Locate the cell with the specified text and output its (x, y) center coordinate. 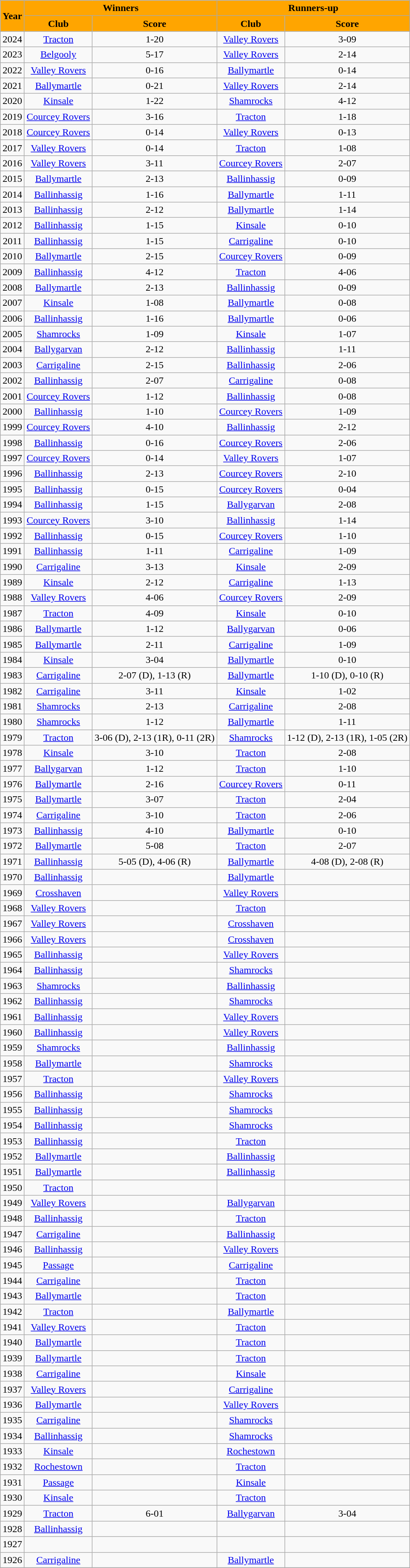
1948 (12, 1219)
5-05 (D), 4-06 (R) (154, 861)
1953 (12, 1141)
1952 (12, 1156)
5-08 (154, 846)
1-12 (D), 2-13 (1R), 1-05 (2R) (347, 738)
1930 (12, 1498)
1988 (12, 598)
1977 (12, 769)
1943 (12, 1296)
1964 (12, 970)
1-20 (154, 39)
2003 (12, 365)
0-04 (347, 489)
1939 (12, 1358)
5-17 (154, 55)
6-01 (154, 1513)
2009 (12, 272)
1945 (12, 1265)
2023 (12, 55)
1956 (12, 1094)
1973 (12, 830)
1934 (12, 1435)
1950 (12, 1188)
1931 (12, 1482)
1940 (12, 1343)
3-07 (154, 799)
2012 (12, 225)
2-07 (D), 1-13 (R) (154, 675)
1971 (12, 861)
1970 (12, 877)
2-10 (347, 474)
2-11 (154, 644)
1951 (12, 1172)
2021 (12, 86)
1944 (12, 1281)
Year (12, 16)
1929 (12, 1513)
2010 (12, 256)
1982 (12, 691)
1962 (12, 1001)
1-22 (154, 101)
2-04 (347, 799)
2014 (12, 194)
1-18 (347, 117)
1927 (12, 1544)
1958 (12, 1063)
0-21 (154, 86)
1979 (12, 738)
2008 (12, 287)
1984 (12, 660)
1957 (12, 1079)
1949 (12, 1203)
2015 (12, 179)
1937 (12, 1389)
4-08 (D), 2-08 (R) (347, 861)
1935 (12, 1420)
3-16 (154, 117)
1990 (12, 567)
1967 (12, 923)
2020 (12, 101)
2000 (12, 411)
1932 (12, 1467)
2017 (12, 148)
3-06 (D), 2-13 (1R), 0-11 (2R) (154, 738)
1938 (12, 1374)
Runners-up (313, 8)
1966 (12, 939)
1981 (12, 707)
1974 (12, 815)
1991 (12, 551)
1983 (12, 675)
2-16 (154, 784)
2018 (12, 132)
2002 (12, 380)
1961 (12, 1017)
1969 (12, 892)
1986 (12, 629)
1-02 (347, 691)
1975 (12, 799)
1978 (12, 753)
Belgooly (58, 55)
1995 (12, 489)
1997 (12, 458)
1985 (12, 644)
1968 (12, 908)
1942 (12, 1312)
1-10 (D), 0-10 (R) (347, 675)
1987 (12, 613)
0-11 (347, 784)
Winners (121, 8)
2001 (12, 396)
1960 (12, 1032)
1928 (12, 1529)
1996 (12, 474)
4-09 (154, 613)
2004 (12, 349)
2007 (12, 303)
2006 (12, 318)
2024 (12, 39)
1965 (12, 955)
1989 (12, 582)
1993 (12, 520)
1-13 (347, 582)
1955 (12, 1110)
2013 (12, 210)
1998 (12, 442)
1994 (12, 505)
1959 (12, 1048)
1963 (12, 986)
1936 (12, 1405)
1941 (12, 1327)
2022 (12, 70)
0-13 (347, 132)
3-13 (154, 567)
1972 (12, 846)
1954 (12, 1125)
1980 (12, 722)
2011 (12, 241)
1946 (12, 1250)
1947 (12, 1234)
1992 (12, 536)
1976 (12, 784)
2019 (12, 117)
1933 (12, 1451)
3-09 (347, 39)
1999 (12, 427)
2016 (12, 163)
1926 (12, 1560)
2005 (12, 334)
